Detect which cell encompasses the target text, then output its [x, y] center coordinate. 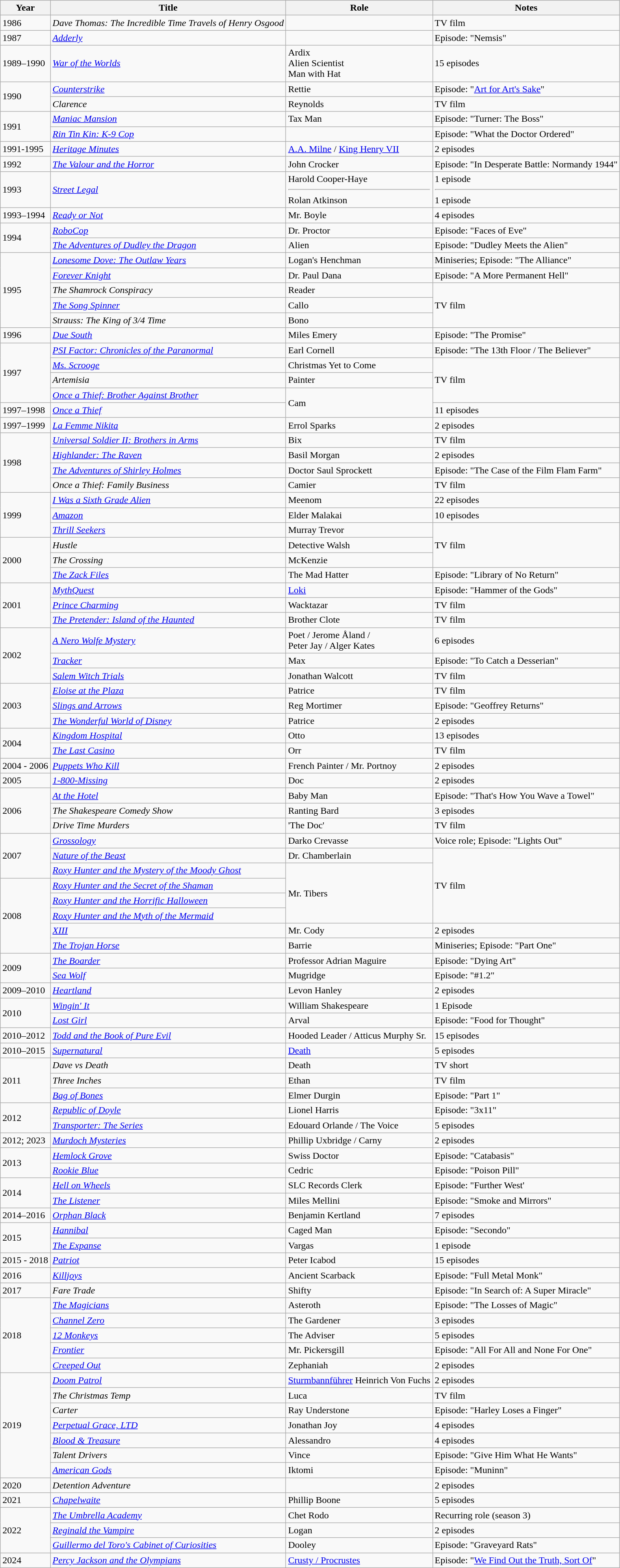
Strauss: The King of 3/4 Time [168, 320]
Street Legal [168, 189]
Swiss Doctor [359, 1155]
Carter [168, 1410]
Mr. Boyle [359, 215]
XIII [168, 930]
Doc [359, 781]
Bag of Bones [168, 1095]
Chet Rodo [359, 1515]
Camier [359, 485]
The Shakespeare Comedy Show [168, 811]
The Pretender: Island of the Haunted [168, 620]
2006 [25, 811]
Episode: "Full Metal Monk" [526, 1275]
Episode: "Further West' [526, 1185]
Episode: "Turner: The Boss" [526, 119]
A.A. Milne / King Henry VII [359, 149]
The Mad Hatter [359, 575]
2020 [25, 1485]
Orr [359, 751]
2019 [25, 1425]
1 Episode [526, 1006]
MythQuest [168, 590]
Grossology [168, 841]
Reader [359, 290]
Chapelwaite [168, 1500]
Bix [359, 440]
The Listener [168, 1200]
Doctor Saul Sprockett [359, 470]
Max [359, 661]
Wingin' It [168, 1006]
The Adventures of Dudley the Dragon [168, 245]
Alien [359, 245]
2001 [25, 605]
2007 [25, 855]
Otto [359, 736]
Slings and Arrows [168, 705]
Clarence [168, 104]
2008 [25, 915]
1991-1995 [25, 149]
The Adventures of Shirley Holmes [168, 470]
Blood & Treasure [168, 1440]
1997–1999 [25, 425]
Episode: "We Find Out the Truth, Sort Of" [526, 1560]
12 Monkeys [168, 1335]
Drive Time Murders [168, 826]
1999 [25, 515]
Poet / Jerome Åland /Peter Jay / Alger Kates [359, 640]
Episode: "Part 1" [526, 1095]
The Valour and the Horror [168, 164]
Killjoys [168, 1275]
Logan [359, 1530]
Todd and the Book of Pure Evil [168, 1035]
The Trojan Horse [168, 945]
2010–2015 [25, 1050]
Episode: "Secondo" [526, 1230]
Hooded Leader / Atticus Murphy Sr. [359, 1035]
Episode: "The 13th Floor / The Believer" [526, 350]
The Umbrella Academy [168, 1515]
'The Doc' [359, 826]
1986 [25, 23]
SLC Records Clerk [359, 1185]
Detention Adventure [168, 1485]
Dave vs Death [168, 1065]
2012 [25, 1118]
Reg Mortimer [359, 705]
Episode: "A More Permanent Hell" [526, 275]
Adderly [168, 38]
1998 [25, 462]
The Magicians [168, 1305]
2018 [25, 1335]
13 episodes [526, 736]
Episode: "Dying Art" [526, 961]
Recurring role (season 3) [526, 1515]
Shifty [359, 1290]
Hannibal [168, 1230]
Mr. Cody [359, 930]
2009 [25, 968]
Episode: "Smoke and Mirrors" [526, 1200]
Peter Icabod [359, 1260]
1987 [25, 38]
Callo [359, 305]
1997–1998 [25, 410]
Artemisia [168, 380]
2013 [25, 1163]
Maniac Mansion [168, 119]
Episode: "Art for Art's Sake" [526, 89]
The Christmas Temp [168, 1395]
Ethan [359, 1080]
Dr. Chamberlain [359, 855]
Harold Cooper-HayeRolan Atkinson [359, 189]
Heartland [168, 991]
Elmer Durgin [359, 1095]
2000 [25, 560]
Cam [359, 403]
Creeped Out [168, 1365]
Mugridge [359, 976]
6 episodes [526, 640]
Perpetual Grace, LTD [168, 1425]
Cedric [359, 1170]
Vargas [359, 1245]
2009–2010 [25, 991]
Universal Soldier II: Brothers in Arms [168, 440]
Roxy Hunter and the Myth of the Mermaid [168, 915]
Rettie [359, 89]
Amazon [168, 515]
Episode: "Hammer of the Gods" [526, 590]
Kingdom Hospital [168, 736]
Supernatural [168, 1050]
2012; 2023 [25, 1140]
Thrill Seekers [168, 530]
Episode: "In Desperate Battle: Normandy 1944" [526, 164]
22 episodes [526, 500]
Reginald the Vampire [168, 1530]
At the Hotel [168, 796]
2010 [25, 1013]
Professor Adrian Maguire [359, 961]
Episode: "The Case of the Film Flam Farm" [526, 470]
Episode: "Library of No Return" [526, 575]
The Boarder [168, 961]
1992 [25, 164]
Tax Man [359, 119]
2024 [25, 1560]
2022 [25, 1530]
Republic of Doyle [168, 1110]
11 episodes [526, 410]
1997 [25, 373]
7 episodes [526, 1215]
The Gardener [359, 1320]
Zephaniah [359, 1365]
Alessandro [359, 1440]
Channel Zero [168, 1320]
The Wonderful World of Disney [168, 720]
2021 [25, 1500]
Episode: "Give Him What He Wants" [526, 1455]
ArdixAlien ScientistMan with Hat [359, 63]
Vince [359, 1455]
Ready or Not [168, 215]
Roxy Hunter and the Mystery of the Moody Ghost [168, 870]
TV short [526, 1065]
1994 [25, 238]
American Gods [168, 1470]
2003 [25, 705]
Ray Understone [359, 1410]
1990 [25, 96]
Nature of the Beast [168, 855]
Jonathan Walcott [359, 675]
Prince Charming [168, 605]
Caged Man [359, 1230]
Roxy Hunter and the Horrific Halloween [168, 900]
2015 - 2018 [25, 1260]
Ancient Scarback [359, 1275]
Darko Crevasse [359, 841]
Episode: "3x11" [526, 1110]
1 episode [526, 1245]
Miles Emery [359, 335]
Murray Trevor [359, 530]
Notes [526, 8]
Episode: "What the Doctor Ordered" [526, 134]
Salem Witch Trials [168, 675]
Crusty / Procrustes [359, 1560]
Asteroth [359, 1305]
Episode: "Harley Loses a Finger" [526, 1410]
Iktomi [359, 1470]
Role [359, 8]
Dooley [359, 1545]
Once a Thief: Brother Against Brother [168, 395]
Hustle [168, 545]
2014 [25, 1193]
Heritage Minutes [168, 149]
A Nero Wolfe Mystery [168, 640]
Lonesome Dove: The Outlaw Years [168, 260]
Lionel Harris [359, 1110]
PSI Factor: Chronicles of the Paranormal [168, 350]
2014–2016 [25, 1215]
2016 [25, 1275]
Luca [359, 1395]
1-800-Missing [168, 781]
Rookie Blue [168, 1170]
Percy Jackson and the Olympians [168, 1560]
Three Inches [168, 1080]
Due South [168, 335]
Episode: "The Losses of Magic" [526, 1305]
The Zack Files [168, 575]
Miniseries; Episode: "Part One" [526, 945]
Episode: "All For All and None For One" [526, 1350]
Murdoch Mysteries [168, 1140]
Lost Girl [168, 1021]
Episode: "The Promise" [526, 335]
2015 [25, 1238]
I Was a Sixth Grade Alien [168, 500]
Talent Drivers [168, 1455]
Fare Trade [168, 1290]
Voice role; Episode: "Lights Out" [526, 841]
Episode: "Geoffrey Returns" [526, 705]
Once a Thief: Family Business [168, 485]
Basil Morgan [359, 455]
Mr. Pickersgill [359, 1350]
Mr. Tibers [359, 893]
Sturmbannführer Heinrich Von Fuchs [359, 1380]
William Shakespeare [359, 1006]
1991 [25, 126]
1993–1994 [25, 215]
Brother Clote [359, 620]
Painter [359, 380]
Episode: "That's How You Wave a Towel" [526, 796]
Wacktazar [359, 605]
Phillip Uxbridge / Carny [359, 1140]
Tracker [168, 661]
Episode: "Faces of Eve" [526, 230]
Episode: "Dudley Meets the Alien" [526, 245]
Hell on Wheels [168, 1185]
Counterstrike [168, 89]
Title [168, 8]
Episode: "Muninn" [526, 1470]
Miniseries; Episode: "The Alliance" [526, 260]
Phillip Boone [359, 1500]
Episode: "Nemsis" [526, 38]
Earl Cornell [359, 350]
Episode: "Poison Pill" [526, 1170]
Once a Thief [168, 410]
McKenzie [359, 560]
Jonathan Joy [359, 1425]
1995 [25, 290]
Benjamin Kertland [359, 1215]
2010–2012 [25, 1035]
Loki [359, 590]
Dave Thomas: The Incredible Time Travels of Henry Osgood [168, 23]
Edouard Orlande / The Voice [359, 1125]
RoboCop [168, 230]
Errol Sparks [359, 425]
Rin Tin Kin: K-9 Cop [168, 134]
La Femme Nikita [168, 425]
Guillermo del Toro's Cabinet of Curiosities [168, 1545]
2004 - 2006 [25, 766]
Elder Malakai [359, 515]
Dr. Proctor [359, 230]
Highlander: The Raven [168, 455]
2002 [25, 655]
Doom Patrol [168, 1380]
Episode: "To Catch a Desserian" [526, 661]
The Adviser [359, 1335]
Barrie [359, 945]
Episode: "#1.2" [526, 976]
2005 [25, 781]
2011 [25, 1080]
The Song Spinner [168, 305]
Forever Knight [168, 275]
Dr. Paul Dana [359, 275]
Christmas Yet to Come [359, 365]
The Shamrock Conspiracy [168, 290]
Episode: "Food for Thought" [526, 1021]
Ms. Scrooge [168, 365]
2017 [25, 1290]
Baby Man [359, 796]
Episode: "Catabasis" [526, 1155]
The Crossing [168, 560]
Year [25, 8]
Sea Wolf [168, 976]
Episode: "In Search of: A Super Miracle" [526, 1290]
Hemlock Grove [168, 1155]
1996 [25, 335]
Puppets Who Kill [168, 766]
Detective Walsh [359, 545]
Bono [359, 320]
The Last Casino [168, 751]
War of the Worlds [168, 63]
French Painter / Mr. Portnoy [359, 766]
Roxy Hunter and the Secret of the Shaman [168, 885]
Episode: "Graveyard Rats" [526, 1545]
1 episode1 episode [526, 189]
Eloise at the Plaza [168, 690]
1989–1990 [25, 63]
Logan's Henchman [359, 260]
The Expanse [168, 1245]
10 episodes [526, 515]
Ranting Bard [359, 811]
Orphan Black [168, 1215]
Levon Hanley [359, 991]
Frontier [168, 1350]
Transporter: The Series [168, 1125]
1993 [25, 189]
Patriot [168, 1260]
Miles Mellini [359, 1200]
2004 [25, 743]
John Crocker [359, 164]
Meenom [359, 500]
Reynolds [359, 104]
Arval [359, 1021]
